For the text-containing cell, return its midpoint in (x, y) coordinate format. 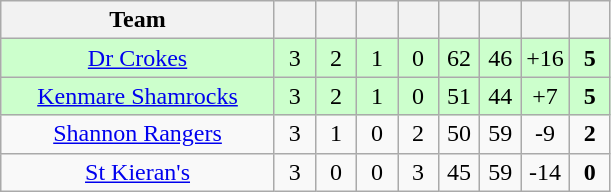
44 (500, 96)
-14 (546, 172)
45 (460, 172)
46 (500, 58)
Dr Crokes (138, 58)
51 (460, 96)
Kenmare Shamrocks (138, 96)
Team (138, 20)
Shannon Rangers (138, 134)
St Kieran's (138, 172)
62 (460, 58)
+16 (546, 58)
-9 (546, 134)
50 (460, 134)
+7 (546, 96)
